Provide the (X, Y) coordinate of the cell's center where the given text is located.  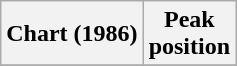
Chart (1986) (72, 34)
Peakposition (189, 34)
